Identify which cell holds the provided text, then report its [x, y] central coordinate. 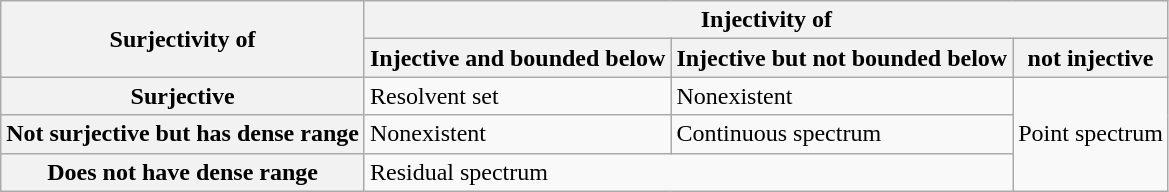
Does not have dense range [183, 172]
Residual spectrum [688, 172]
Injective and bounded below [517, 58]
Point spectrum [1091, 134]
Surjectivity of [183, 39]
Injectivity of [766, 20]
Injective but not bounded below [842, 58]
Surjective [183, 96]
Not surjective but has dense range [183, 134]
Continuous spectrum [842, 134]
Resolvent set [517, 96]
not injective [1091, 58]
